Search for the cell housing the specified text and yield its [x, y] center coordinate. 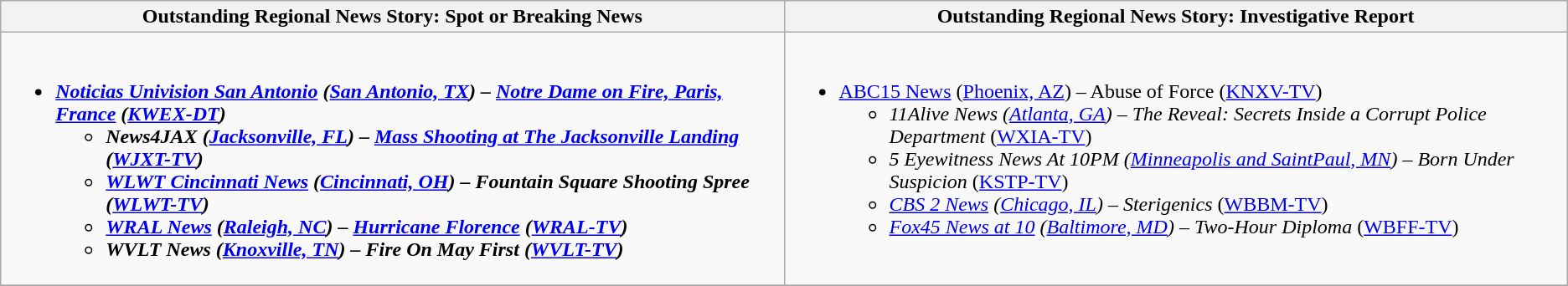
Outstanding Regional News Story: Investigative Report [1176, 17]
Outstanding Regional News Story: Spot or Breaking News [392, 17]
